From the cell containing the given text, extract its center point as [x, y] coordinate. 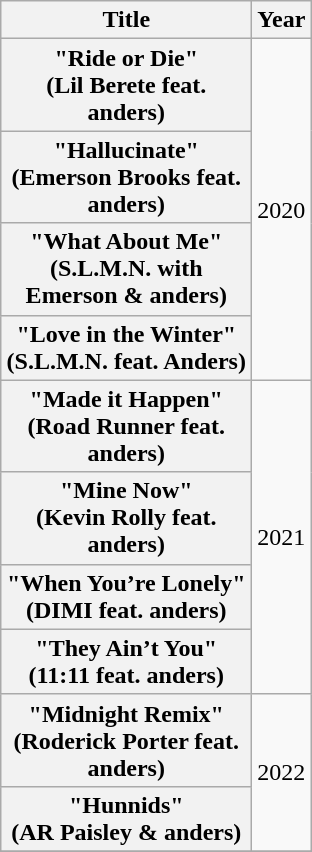
2020 [282, 210]
"When You’re Lonely"(DIMI feat. anders) [126, 596]
"Made it Happen"(Road Runner feat. anders) [126, 426]
"What About Me"(S.L.M.N. with Emerson & anders) [126, 269]
"Mine Now"(Kevin Rolly feat. anders) [126, 518]
"Midnight Remix"(Roderick Porter feat. anders) [126, 740]
Year [282, 20]
"Hallucinate"(Emerson Brooks feat. anders) [126, 177]
"Ride or Die"(Lil Berete feat. anders) [126, 85]
"Hunnids"(AR Paisley & anders) [126, 818]
2021 [282, 537]
"They Ain’t You"(11:11 feat. anders) [126, 662]
"Love in the Winter"(S.L.M.N. feat. Anders) [126, 348]
2022 [282, 772]
Title [126, 20]
